Search for the cell housing the specified text and yield its [X, Y] center coordinate. 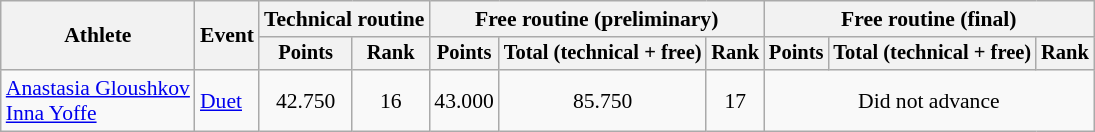
43.000 [464, 100]
Duet [227, 100]
Free routine (preliminary) [596, 19]
16 [390, 100]
85.750 [603, 100]
Free routine (final) [929, 19]
Anastasia GloushkovInna Yoffe [98, 100]
Did not advance [929, 100]
Athlete [98, 36]
42.750 [306, 100]
17 [735, 100]
Technical routine [344, 19]
Event [227, 36]
